Output the (X, Y) coordinate of the center of the cell containing the given text.  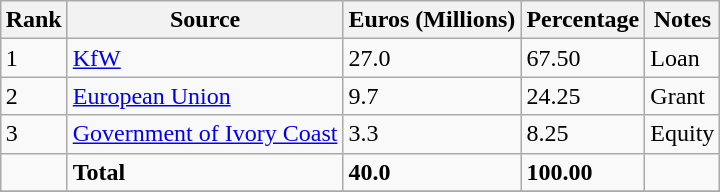
Source (205, 20)
Government of Ivory Coast (205, 134)
40.0 (432, 172)
3 (34, 134)
Rank (34, 20)
67.50 (583, 58)
Total (205, 172)
2 (34, 96)
KfW (205, 58)
100.00 (583, 172)
24.25 (583, 96)
Loan (682, 58)
27.0 (432, 58)
8.25 (583, 134)
1 (34, 58)
Percentage (583, 20)
3.3 (432, 134)
9.7 (432, 96)
Euros (Millions) (432, 20)
Equity (682, 134)
Notes (682, 20)
European Union (205, 96)
Grant (682, 96)
